Locate the cell with the specified text and output its [X, Y] center coordinate. 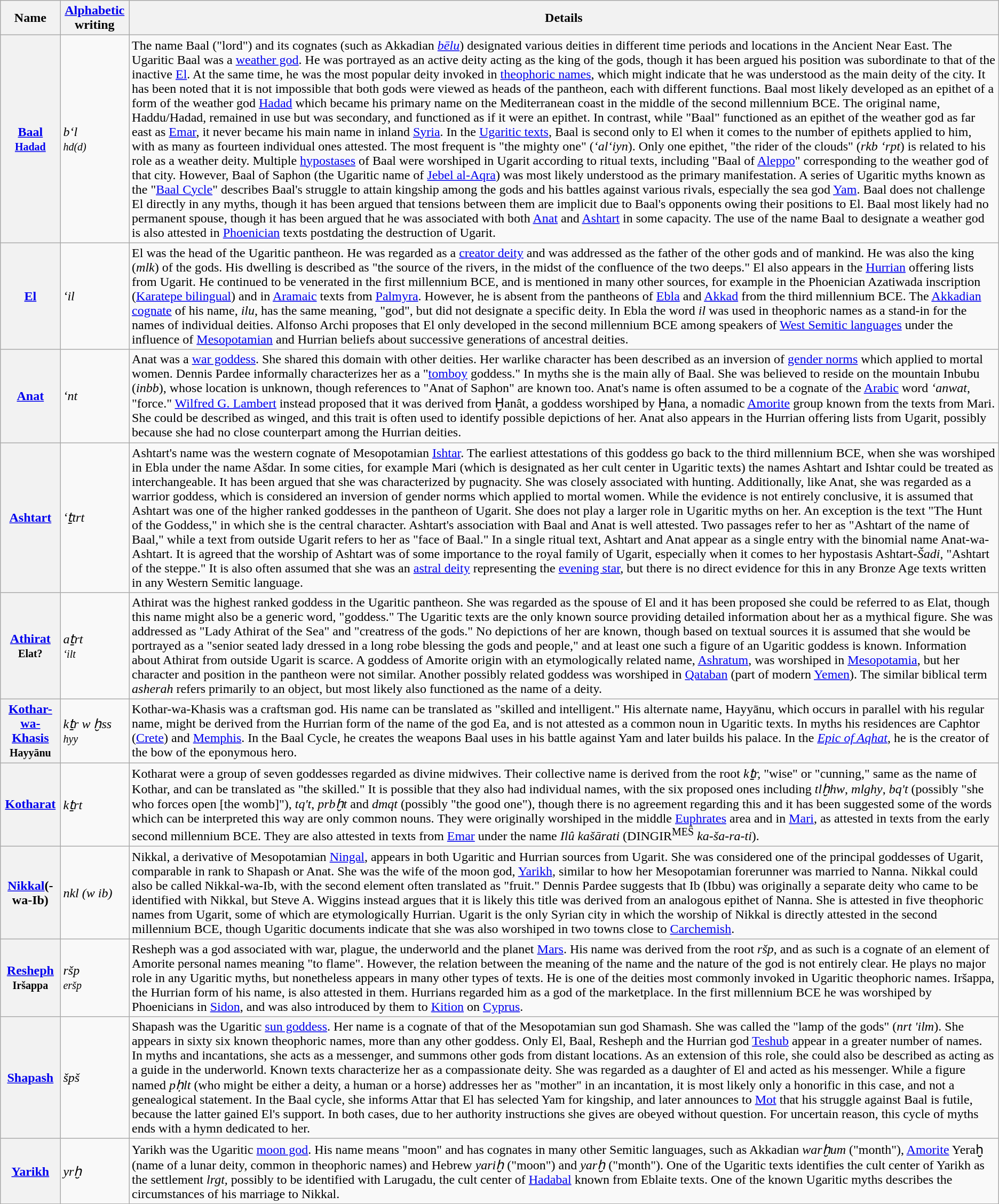
Alphabetic writing [95, 18]
Baal Hadad [30, 139]
‘ṯtrt [95, 517]
Details [564, 18]
El [30, 296]
špš [95, 1078]
kṯrt [95, 804]
Ashtart [30, 517]
b‘l hd(d) [95, 139]
Resheph Iršappa [30, 978]
Kothar-wa-Khasis Hayyānu [30, 731]
Kotharat [30, 804]
Anat [30, 396]
‘nt [95, 396]
yrḫ [95, 1171]
Athirat Elat? [30, 646]
Nikkal(-wa-Ib) [30, 893]
Yarikh [30, 1171]
aṯrt ‘ilt [95, 646]
kṯr w ḫss hyy [95, 731]
Name [30, 18]
ršp eršp [95, 978]
‘il [95, 296]
Shapash [30, 1078]
nkl (w ib) [95, 893]
